Output the [X, Y] coordinate of the center of the cell containing the given text.  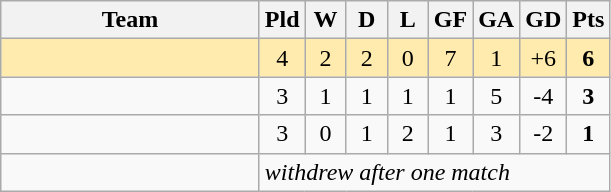
-2 [544, 134]
GF [450, 20]
4 [282, 58]
+6 [544, 58]
GD [544, 20]
W [326, 20]
6 [588, 58]
L [408, 20]
5 [496, 96]
GA [496, 20]
-4 [544, 96]
Pld [282, 20]
7 [450, 58]
withdrew after one match [434, 172]
D [366, 20]
Team [130, 20]
Pts [588, 20]
